Capture the cell that displays the provided text and extract its (X, Y) central coordinate. 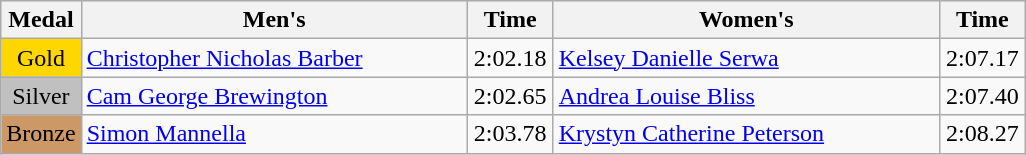
Men's (274, 20)
2:03.78 (510, 134)
Christopher Nicholas Barber (274, 58)
Gold (41, 58)
2:07.40 (982, 96)
2:08.27 (982, 134)
Kelsey Danielle Serwa (746, 58)
2:02.18 (510, 58)
Women's (746, 20)
2:07.17 (982, 58)
Simon Mannella (274, 134)
2:02.65 (510, 96)
Cam George Brewington (274, 96)
Medal (41, 20)
Silver (41, 96)
Andrea Louise Bliss (746, 96)
Krystyn Catherine Peterson (746, 134)
Bronze (41, 134)
